For the text-containing cell, return its midpoint in [X, Y] coordinate format. 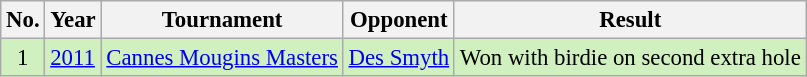
Des Smyth [398, 58]
Cannes Mougins Masters [222, 58]
Result [630, 20]
Tournament [222, 20]
1 [23, 58]
2011 [73, 58]
Opponent [398, 20]
Year [73, 20]
Won with birdie on second extra hole [630, 58]
No. [23, 20]
